Detect which cell encompasses the target text, then output its [X, Y] center coordinate. 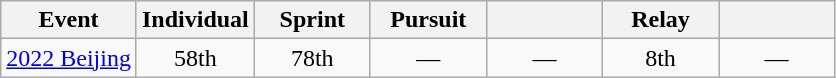
2022 Beijing [69, 58]
Sprint [312, 20]
78th [312, 58]
58th [195, 58]
Individual [195, 20]
Pursuit [428, 20]
Relay [660, 20]
8th [660, 58]
Event [69, 20]
